Locate the cell with the specified text and output its (x, y) center coordinate. 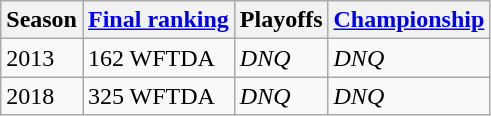
Final ranking (158, 20)
2013 (42, 58)
2018 (42, 96)
325 WFTDA (158, 96)
162 WFTDA (158, 58)
Season (42, 20)
Championship (409, 20)
Playoffs (281, 20)
